For the text-containing cell, return its midpoint in [x, y] coordinate format. 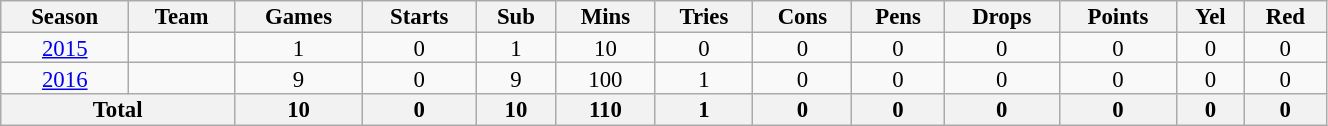
Team [182, 16]
Tries [704, 16]
Total [118, 110]
Games [299, 16]
Points [1118, 16]
2015 [65, 48]
Mins [606, 16]
Starts [420, 16]
Drops [1002, 16]
Red [1285, 16]
Sub [516, 16]
100 [606, 78]
Cons [802, 16]
Yel [1211, 16]
2016 [65, 78]
Pens [898, 16]
110 [606, 110]
Season [65, 16]
